Pinpoint the cell where the given text exists, returning its (X, Y) midpoint coordinate. 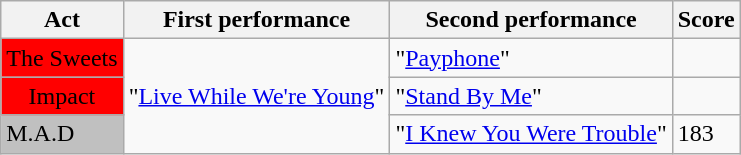
First performance (256, 20)
"I Knew You Were Trouble" (531, 134)
"Payphone" (531, 58)
Impact (62, 96)
"Live While We're Young" (256, 96)
The Sweets (62, 58)
Score (706, 20)
Second performance (531, 20)
M.A.D (62, 134)
183 (706, 134)
Act (62, 20)
"Stand By Me" (531, 96)
